Extract the [x, y] coordinate from the center of the cell holding the provided text.  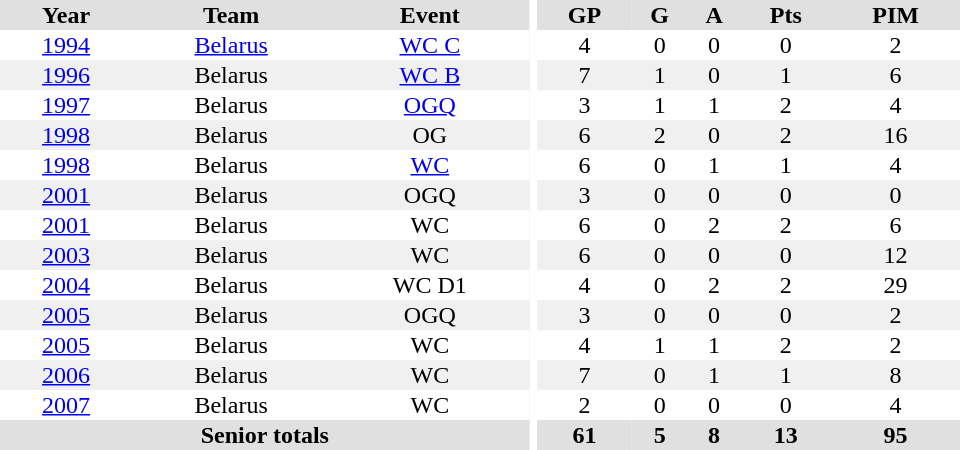
13 [786, 435]
1997 [66, 105]
2003 [66, 255]
2006 [66, 375]
WC C [430, 45]
5 [660, 435]
Event [430, 15]
2007 [66, 405]
1996 [66, 75]
GP [584, 15]
A [714, 15]
G [660, 15]
2004 [66, 285]
16 [896, 135]
Year [66, 15]
12 [896, 255]
OG [430, 135]
Pts [786, 15]
95 [896, 435]
WC B [430, 75]
29 [896, 285]
PIM [896, 15]
Senior totals [265, 435]
61 [584, 435]
WC D1 [430, 285]
Team [231, 15]
1994 [66, 45]
